Determine the (X, Y) coordinate at the center of the cell enclosing the given text.  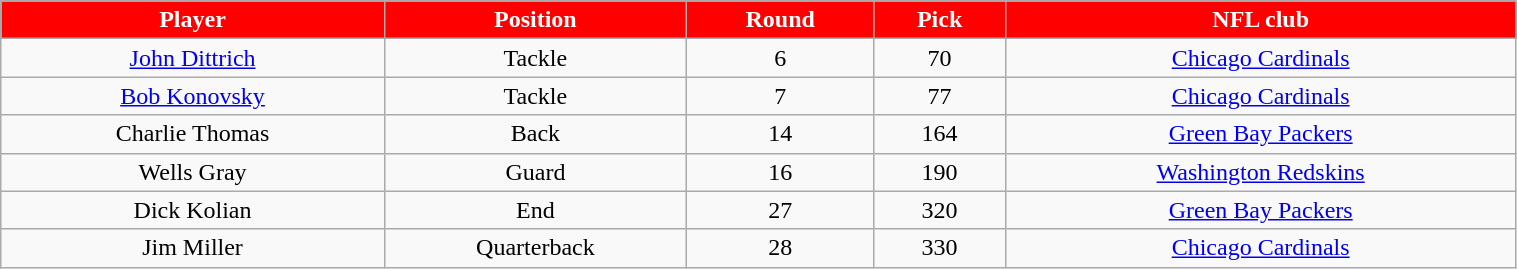
164 (940, 134)
Bob Konovsky (193, 96)
320 (940, 210)
Dick Kolian (193, 210)
Washington Redskins (1260, 172)
Charlie Thomas (193, 134)
Position (535, 20)
Wells Gray (193, 172)
7 (780, 96)
NFL club (1260, 20)
Back (535, 134)
190 (940, 172)
Player (193, 20)
6 (780, 58)
28 (780, 248)
27 (780, 210)
Jim Miller (193, 248)
70 (940, 58)
John Dittrich (193, 58)
330 (940, 248)
14 (780, 134)
Quarterback (535, 248)
Guard (535, 172)
Round (780, 20)
Pick (940, 20)
77 (940, 96)
End (535, 210)
16 (780, 172)
